For the text-containing cell, return its midpoint in [x, y] coordinate format. 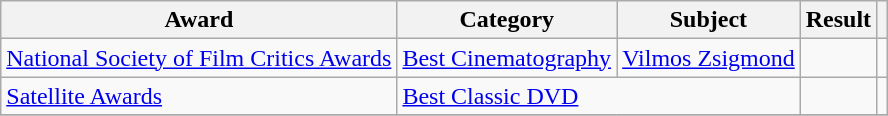
Best Cinematography [507, 58]
Best Classic DVD [598, 96]
Subject [709, 20]
Result [838, 20]
Satellite Awards [199, 96]
Vilmos Zsigmond [709, 58]
Award [199, 20]
Category [507, 20]
National Society of Film Critics Awards [199, 58]
